For the text-containing cell, return its midpoint in [x, y] coordinate format. 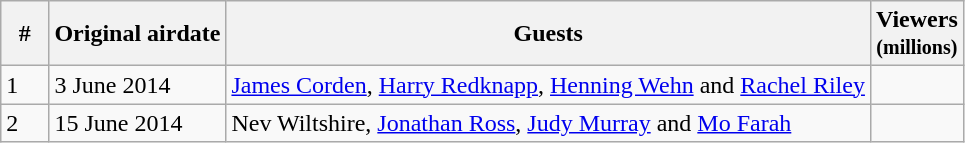
2 [25, 123]
Viewers(millions) [916, 34]
3 June 2014 [138, 85]
# [25, 34]
Nev Wiltshire, Jonathan Ross, Judy Murray and Mo Farah [548, 123]
1 [25, 85]
Guests [548, 34]
James Corden, Harry Redknapp, Henning Wehn and Rachel Riley [548, 85]
Original airdate [138, 34]
15 June 2014 [138, 123]
